Pinpoint the cell where the given text exists, returning its (x, y) midpoint coordinate. 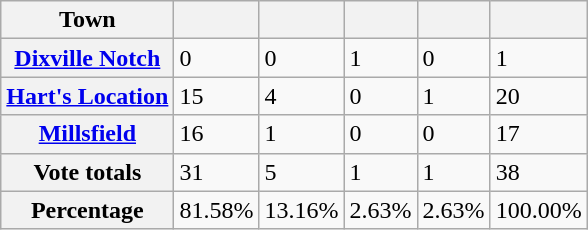
100.00% (538, 210)
5 (302, 172)
Hart's Location (88, 96)
Town (88, 20)
20 (538, 96)
81.58% (216, 210)
Percentage (88, 210)
31 (216, 172)
15 (216, 96)
4 (302, 96)
38 (538, 172)
Millsfield (88, 134)
Dixville Notch (88, 58)
17 (538, 134)
16 (216, 134)
Vote totals (88, 172)
13.16% (302, 210)
